From the cell containing the given text, extract its center point as (X, Y) coordinate. 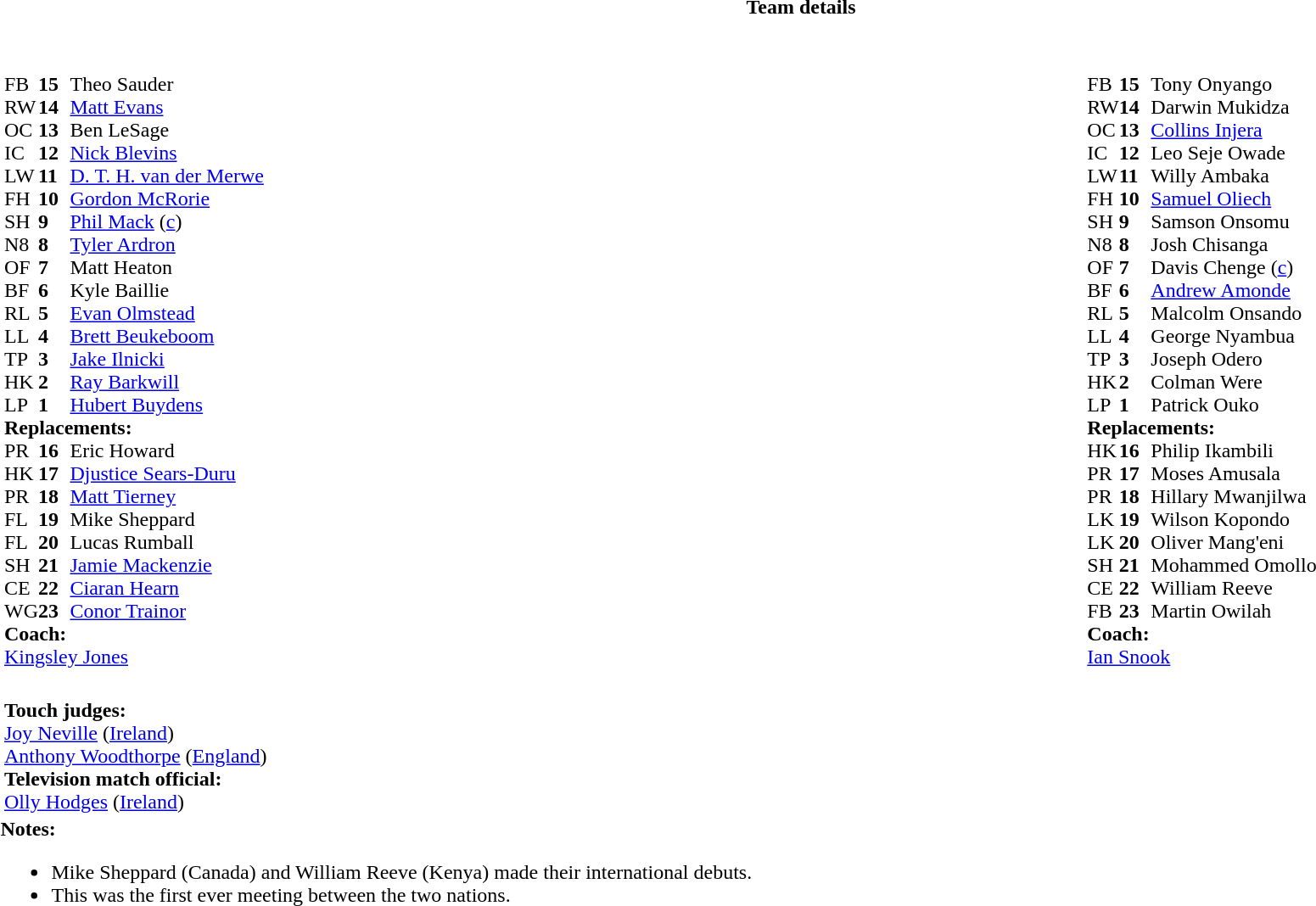
Jake Ilnicki (166, 360)
Oliver Mang'eni (1234, 543)
Andrew Amonde (1234, 290)
Wilson Kopondo (1234, 519)
Collins Injera (1234, 131)
Malcolm Onsando (1234, 314)
Brett Beukeboom (166, 336)
Phil Mack (c) (166, 222)
Mike Sheppard (166, 519)
Evan Olmstead (166, 314)
Djustice Sears-Duru (166, 473)
Martin Owilah (1234, 611)
Davis Chenge (c) (1234, 268)
Josh Chisanga (1234, 244)
Matt Heaton (166, 268)
Darwin Mukidza (1234, 107)
Ciaran Hearn (166, 589)
Ian Snook (1201, 657)
Jamie Mackenzie (166, 565)
Colman Were (1234, 382)
D. T. H. van der Merwe (166, 176)
William Reeve (1234, 589)
Hubert Buydens (166, 405)
Eric Howard (166, 451)
Gordon McRorie (166, 199)
Matt Tierney (166, 497)
George Nyambua (1234, 336)
Matt Evans (166, 107)
Ben LeSage (166, 131)
Conor Trainor (166, 611)
Kingsley Jones (134, 657)
WG (21, 611)
Patrick Ouko (1234, 405)
Tony Onyango (1234, 85)
Nick Blevins (166, 153)
Lucas Rumball (166, 543)
Mohammed Omollo (1234, 565)
Samuel Oliech (1234, 199)
Kyle Baillie (166, 290)
Ray Barkwill (166, 382)
Philip Ikambili (1234, 451)
Joseph Odero (1234, 360)
Moses Amusala (1234, 473)
Theo Sauder (166, 85)
Samson Onsomu (1234, 222)
Willy Ambaka (1234, 176)
Leo Seje Owade (1234, 153)
Tyler Ardron (166, 244)
Hillary Mwanjilwa (1234, 497)
